Provide the (X, Y) coordinate of the cell's center where the given text is located.  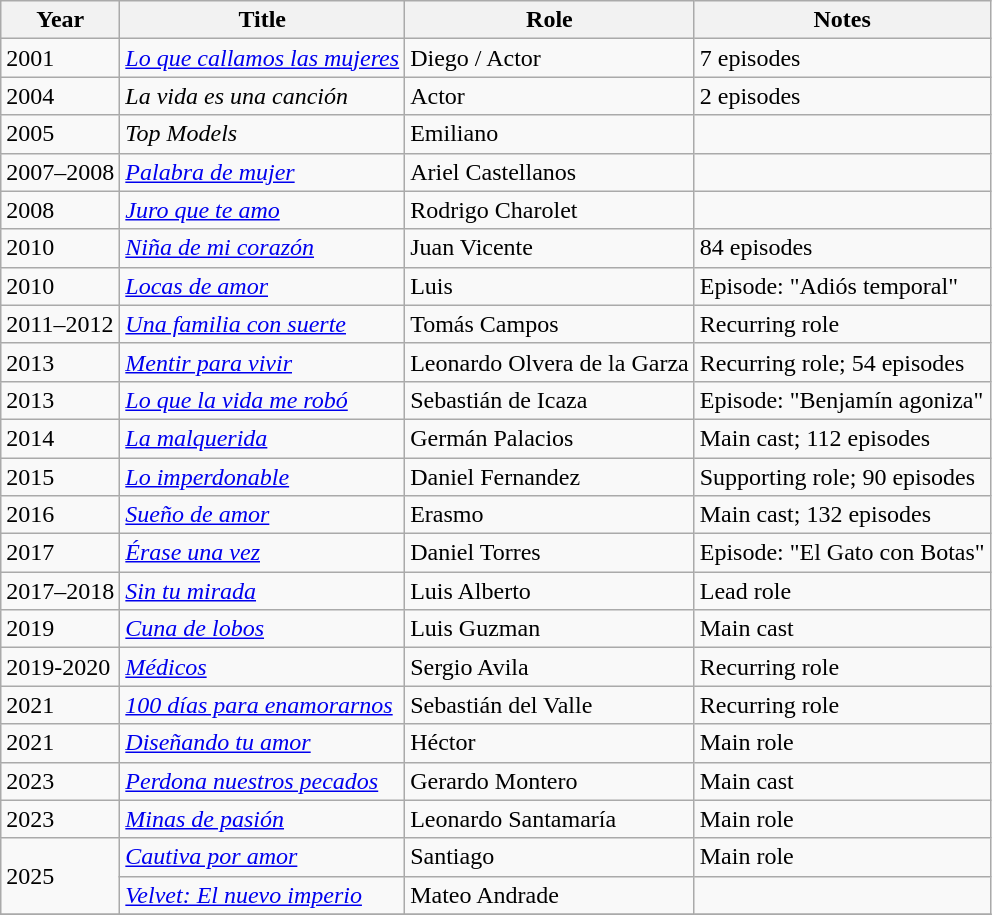
Lo que callamos las mujeres (262, 58)
100 días para enamorarnos (262, 705)
Episode: "Adiós temporal" (842, 286)
Supporting role; 90 episodes (842, 477)
Daniel Torres (550, 553)
2 episodes (842, 96)
Title (262, 20)
2014 (60, 438)
Cuna de lobos (262, 629)
Episode: "El Gato con Botas" (842, 553)
Role (550, 20)
Top Models (262, 134)
Locas de amor (262, 286)
Leonardo Olvera de la Garza (550, 362)
Lo imperdonable (262, 477)
Juro que te amo (262, 210)
2017 (60, 553)
Niña de mi corazón (262, 248)
Gerardo Montero (550, 781)
2005 (60, 134)
2015 (60, 477)
Actor (550, 96)
2007–2008 (60, 172)
Leonardo Santamaría (550, 819)
Médicos (262, 667)
Episode: "Benjamín agoniza" (842, 400)
Una familia con suerte (262, 324)
2025 (60, 876)
Daniel Fernandez (550, 477)
Tomás Campos (550, 324)
Recurring role; 54 episodes (842, 362)
Erasmo (550, 515)
Rodrigo Charolet (550, 210)
Sueño de amor (262, 515)
Sebastián del Valle (550, 705)
Diseñando tu amor (262, 743)
Minas de pasión (262, 819)
Érase una vez (262, 553)
2019 (60, 629)
Ariel Castellanos (550, 172)
2011–2012 (60, 324)
Year (60, 20)
Sin tu mirada (262, 591)
Germán Palacios (550, 438)
Perdona nuestros pecados (262, 781)
Main cast; 132 episodes (842, 515)
La malquerida (262, 438)
Luis Alberto (550, 591)
Notes (842, 20)
Santiago (550, 857)
Lead role (842, 591)
Velvet: El nuevo imperio (262, 895)
Mentir para vivir (262, 362)
2001 (60, 58)
Héctor (550, 743)
Diego / Actor (550, 58)
2008 (60, 210)
Juan Vicente (550, 248)
2016 (60, 515)
La vida es una canción (262, 96)
2019-2020 (60, 667)
Palabra de mujer (262, 172)
2017–2018 (60, 591)
Luis (550, 286)
Mateo Andrade (550, 895)
Lo que la vida me robó (262, 400)
7 episodes (842, 58)
Sergio Avila (550, 667)
Emiliano (550, 134)
Cautiva por amor (262, 857)
84 episodes (842, 248)
Luis Guzman (550, 629)
Sebastián de Icaza (550, 400)
2004 (60, 96)
Main cast; 112 episodes (842, 438)
